From the cell containing the given text, extract its center point as (x, y) coordinate. 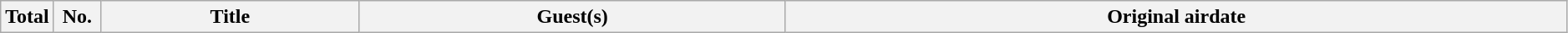
Original airdate (1176, 17)
Guest(s) (572, 17)
No. (77, 17)
Title (230, 17)
Total (28, 17)
